Locate the cell with the specified text and output its (X, Y) center coordinate. 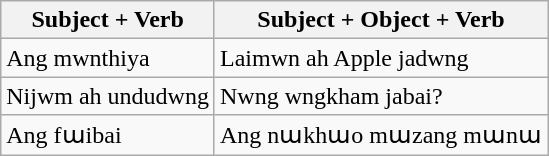
Subject + Verb (108, 20)
Ang mwnthiya (108, 58)
Ang fɯibai (108, 135)
Laimwn ah Apple jadwng (380, 58)
Ang nɯkhɯo mɯzang mɯnɯ (380, 135)
Nwng wngkham jabai? (380, 96)
Nijwm ah undudwng (108, 96)
Subject + Object + Verb (380, 20)
